Find where the given text appears and provide that cell's center as [X, Y] coordinate. 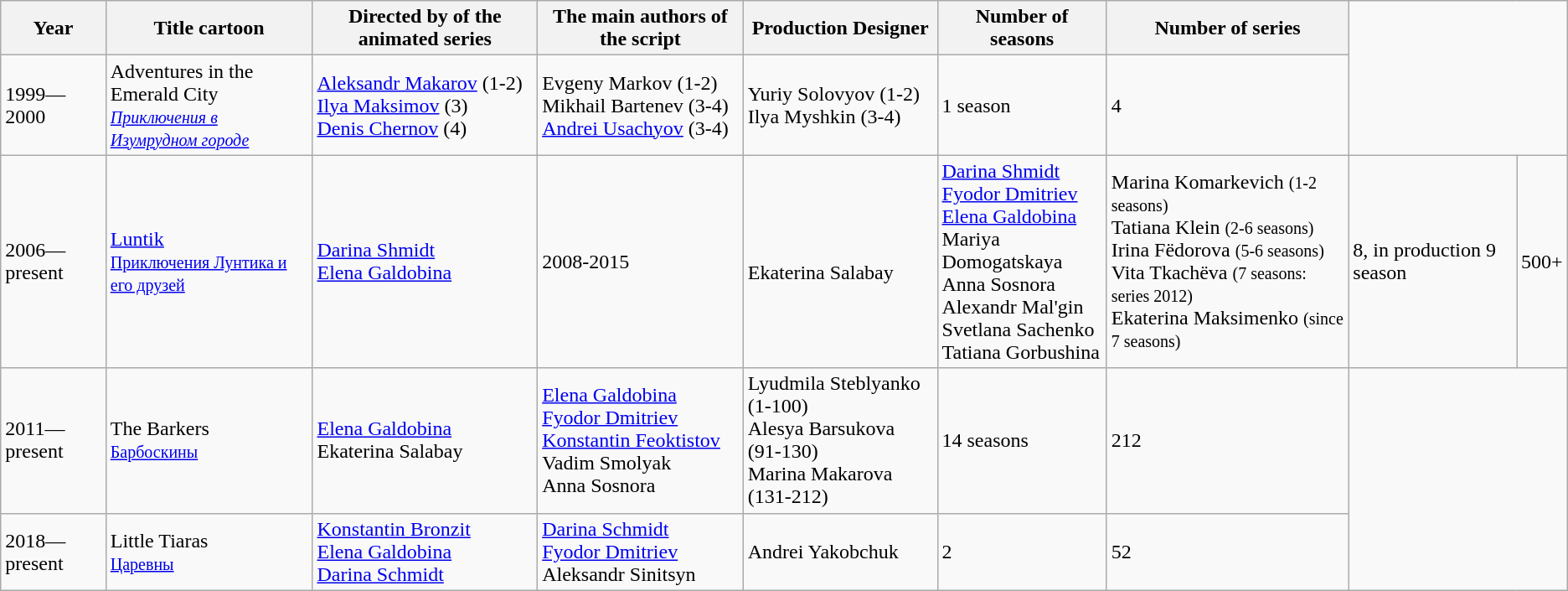
Number of seasons [1022, 29]
Yuriy Solovyov (1-2)Ilya Myshkin (3-4) [840, 106]
Directed by of the animated series [426, 29]
Adventures in the Emerald CityПриключения в Изумрудном городе [209, 106]
Lyudmila Steblyanko (1-100)Alesya Barsukova (91-130)Marina Makarova (131-212) [840, 441]
The BarkersБарбоскины [209, 441]
1 season [1022, 106]
500+ [1543, 262]
212 [1228, 441]
14 seasons [1022, 441]
2011—present [54, 441]
Darina SchmidtFyodor DmitrievAleksandr Sinitsyn [641, 552]
8, in production 9 season [1432, 262]
Elena GaldobinaEkaterina Salabay [426, 441]
1999—2000 [54, 106]
4 [1228, 106]
Konstantin BronzitElena GaldobinaDarina Schmidt [426, 552]
Year [54, 29]
2018—present [54, 552]
Aleksandr Makarov (1-2)Ilya Maksimov (3)Denis Chernov (4) [426, 106]
2 [1022, 552]
Andrei Yakobchuk [840, 552]
2006—present [54, 262]
Production Designer [840, 29]
Darina ShmidtFyodor DmitrievElena GaldobinaMariya DomogatskayaAnna SosnoraAlexandr Mal'ginSvetlana SachenkoTatiana Gorbushina [1022, 262]
Number of series [1228, 29]
Ekaterina Salabay [840, 262]
Evgeny Markov (1-2)Mikhail Bartenev (3-4)Andrei Usachyov (3-4) [641, 106]
2008-2015 [641, 262]
Little TiarasЦаревны [209, 552]
Elena GaldobinaFyodor DmitrievKonstantin FeoktistovVadim SmolyakAnna Sosnora [641, 441]
The main authors of the script [641, 29]
52 [1228, 552]
Darina ShmidtElena Galdobina [426, 262]
LuntikПриключения Лунтика и его друзей [209, 262]
Title cartoon [209, 29]
